Output the [X, Y] coordinate of the center of the cell containing the given text.  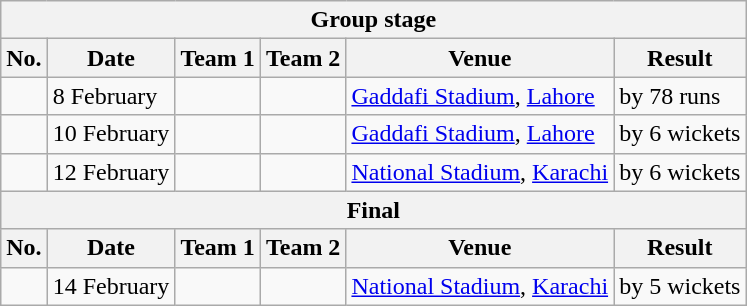
8 February [111, 96]
Final [374, 210]
10 February [111, 134]
14 February [111, 286]
12 February [111, 172]
by 78 runs [680, 96]
Group stage [374, 20]
by 5 wickets [680, 286]
